Return [X, Y] of the center of cell containing provided text 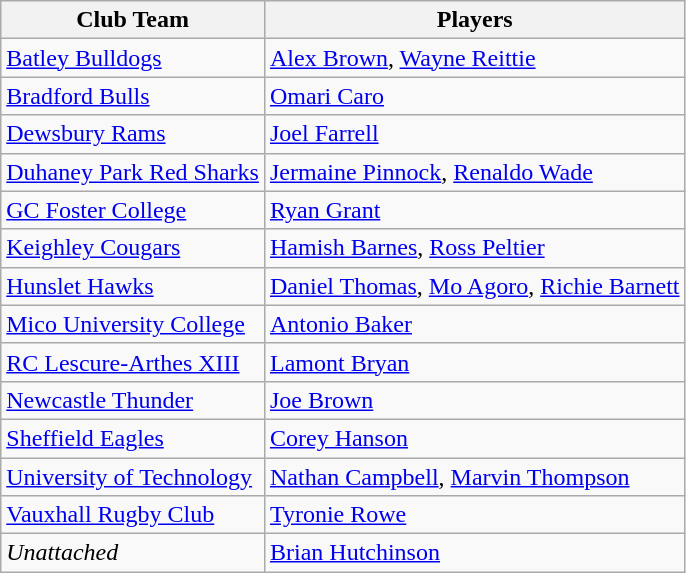
Club Team [133, 20]
Alex Brown, Wayne Reittie [474, 58]
Newcastle Thunder [133, 400]
Jermaine Pinnock, Renaldo Wade [474, 172]
Hunslet Hawks [133, 286]
Omari Caro [474, 96]
Tyronie Rowe [474, 515]
Batley Bulldogs [133, 58]
Bradford Bulls [133, 96]
Sheffield Eagles [133, 438]
Nathan Campbell, Marvin Thompson [474, 477]
Hamish Barnes, Ross Peltier [474, 248]
Dewsbury Rams [133, 134]
Ryan Grant [474, 210]
Players [474, 20]
Duhaney Park Red Sharks [133, 172]
Vauxhall Rugby Club [133, 515]
GC Foster College [133, 210]
Antonio Baker [474, 324]
Unattached [133, 553]
Keighley Cougars [133, 248]
Joel Farrell [474, 134]
Corey Hanson [474, 438]
Daniel Thomas, Mo Agoro, Richie Barnett [474, 286]
Mico University College [133, 324]
Lamont Bryan [474, 362]
University of Technology [133, 477]
Joe Brown [474, 400]
RC Lescure-Arthes XIII [133, 362]
Brian Hutchinson [474, 553]
